Extract the (x, y) coordinate from the center of the cell holding the provided text.  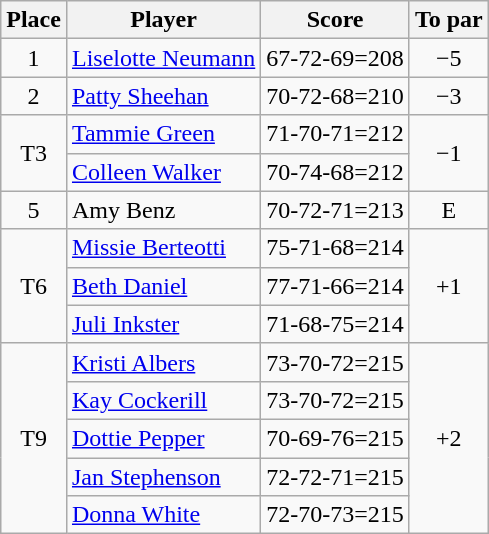
E (448, 210)
+1 (448, 286)
Juli Inkster (163, 324)
2 (34, 96)
Liselotte Neumann (163, 58)
Tammie Green (163, 134)
Kristi Albers (163, 362)
72-72-71=215 (336, 477)
Colleen Walker (163, 172)
70-74-68=212 (336, 172)
T6 (34, 286)
To par (448, 20)
5 (34, 210)
Dottie Pepper (163, 438)
70-72-71=213 (336, 210)
Jan Stephenson (163, 477)
−5 (448, 58)
71-70-71=212 (336, 134)
77-71-66=214 (336, 286)
1 (34, 58)
72-70-73=215 (336, 515)
Kay Cockerill (163, 400)
Amy Benz (163, 210)
−3 (448, 96)
Beth Daniel (163, 286)
75-71-68=214 (336, 248)
−1 (448, 153)
71-68-75=214 (336, 324)
Player (163, 20)
T9 (34, 438)
Place (34, 20)
Missie Berteotti (163, 248)
67-72-69=208 (336, 58)
Patty Sheehan (163, 96)
+2 (448, 438)
70-69-76=215 (336, 438)
Score (336, 20)
Donna White (163, 515)
T3 (34, 153)
70-72-68=210 (336, 96)
